Pinpoint the cell where the given text exists, returning its (x, y) midpoint coordinate. 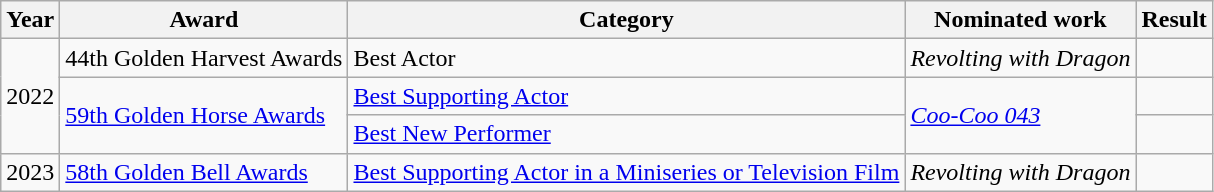
2023 (30, 172)
Result (1174, 20)
Award (204, 20)
Best Supporting Actor (626, 96)
Best Actor (626, 58)
58th Golden Bell Awards (204, 172)
Coo-Coo 043 (1020, 115)
59th Golden Horse Awards (204, 115)
Category (626, 20)
Nominated work (1020, 20)
Year (30, 20)
2022 (30, 96)
Best New Performer (626, 134)
Best Supporting Actor in a Miniseries or Television Film (626, 172)
44th Golden Harvest Awards (204, 58)
